Identify which cell holds the provided text, then report its [X, Y] central coordinate. 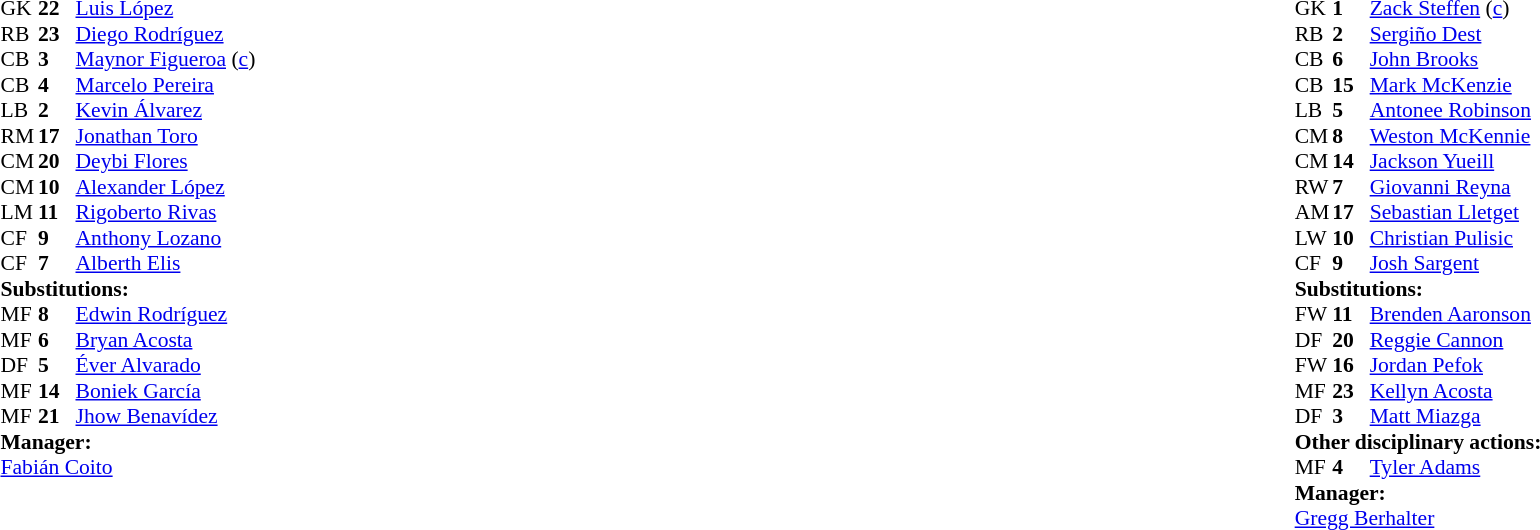
Deybi Flores [166, 161]
Substitutions: [128, 289]
Alberth Elis [166, 263]
Alexander López [166, 187]
Rigoberto Rivas [166, 213]
Bryan Acosta [166, 340]
Fabián Coito [128, 467]
AM [1314, 213]
Diego Rodríguez [166, 34]
Jhow Benavídez [166, 417]
Kevin Álvarez [166, 111]
Éver Alvarado [166, 365]
RW [1314, 187]
LM [19, 213]
Marcelo Pereira [166, 85]
Edwin Rodríguez [166, 315]
21 [57, 417]
Jonathan Toro [166, 136]
Boniek García [166, 391]
Maynor Figueroa (c) [166, 59]
LW [1314, 238]
16 [1351, 365]
RM [19, 136]
15 [1351, 85]
Anthony Lozano [166, 238]
Manager: [128, 442]
